Scan for the cell matching the given text and deliver its (x, y) coordinate at center. 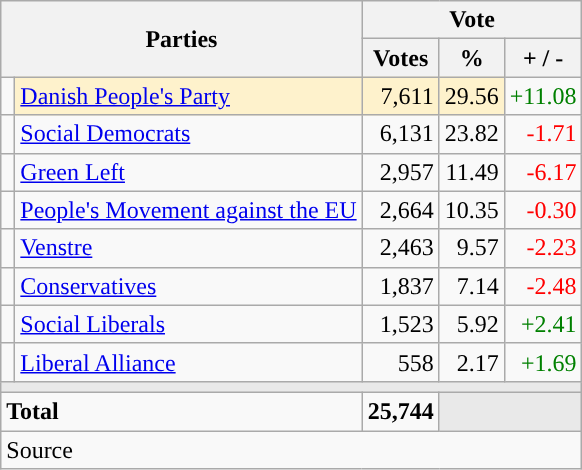
10.35 (472, 210)
1,523 (400, 324)
29.56 (472, 96)
Votes (400, 58)
2,957 (400, 172)
Conservatives (188, 286)
23.82 (472, 134)
-6.17 (543, 172)
+11.08 (543, 96)
Source (292, 449)
Liberal Alliance (188, 362)
-2.23 (543, 248)
1,837 (400, 286)
6,131 (400, 134)
+1.69 (543, 362)
2.17 (472, 362)
25,744 (400, 411)
Venstre (188, 248)
People's Movement against the EU (188, 210)
558 (400, 362)
Danish People's Party (188, 96)
7,611 (400, 96)
-0.30 (543, 210)
2,664 (400, 210)
2,463 (400, 248)
11.49 (472, 172)
Vote (472, 20)
Green Left (188, 172)
9.57 (472, 248)
5.92 (472, 324)
7.14 (472, 286)
+2.41 (543, 324)
% (472, 58)
Parties (182, 39)
-1.71 (543, 134)
+ / - (543, 58)
Social Democrats (188, 134)
Social Liberals (188, 324)
Total (182, 411)
-2.48 (543, 286)
